Capture the cell that displays the provided text and extract its (X, Y) central coordinate. 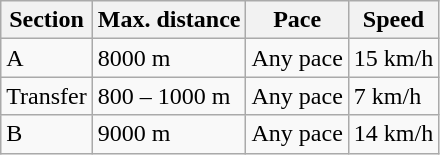
Max. distance (169, 20)
A (47, 58)
15 km/h (393, 58)
7 km/h (393, 96)
14 km/h (393, 134)
9000 m (169, 134)
Section (47, 20)
Transfer (47, 96)
800 – 1000 m (169, 96)
B (47, 134)
Pace (297, 20)
8000 m (169, 58)
Speed (393, 20)
